Provide the [x, y] coordinate of the cell's center where the given text is located.  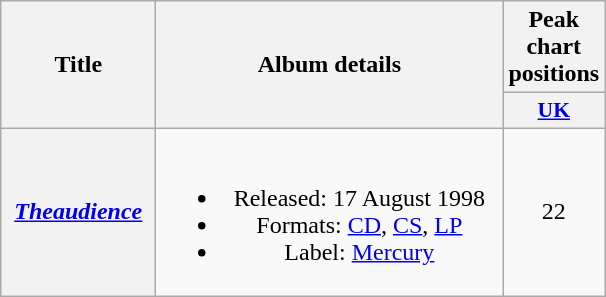
Peak chart positions [554, 47]
Title [78, 65]
Theaudience [78, 212]
Album details [330, 65]
22 [554, 212]
UK [554, 111]
Released: 17 August 1998Formats: CD, CS, LPLabel: Mercury [330, 212]
